Determine the (X, Y) coordinate at the center of the cell enclosing the given text.  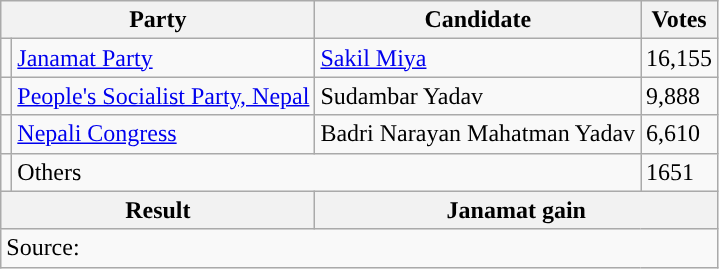
Source: (360, 248)
1651 (680, 172)
16,155 (680, 58)
Others (326, 172)
Badri Narayan Mahatman Yadav (478, 134)
9,888 (680, 96)
People's Socialist Party, Nepal (164, 96)
Janamat gain (516, 210)
Janamat Party (164, 58)
Sudambar Yadav (478, 96)
Result (158, 210)
Party (158, 20)
Candidate (478, 20)
Nepali Congress (164, 134)
Votes (680, 20)
6,610 (680, 134)
Sakil Miya (478, 58)
